Return [x, y] of the center of cell containing provided text 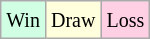
Win [24, 20]
Draw [72, 20]
Loss [126, 20]
